Identify which cell holds the provided text, then report its (X, Y) central coordinate. 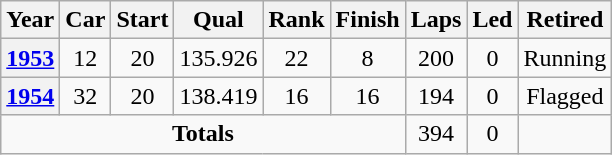
22 (296, 58)
135.926 (218, 58)
194 (436, 96)
Running (565, 58)
Totals (203, 134)
12 (86, 58)
Led (492, 20)
Car (86, 20)
Year (30, 20)
Laps (436, 20)
Rank (296, 20)
200 (436, 58)
Retired (565, 20)
Finish (368, 20)
32 (86, 96)
Flagged (565, 96)
1953 (30, 58)
1954 (30, 96)
394 (436, 134)
138.419 (218, 96)
Qual (218, 20)
8 (368, 58)
Start (142, 20)
